From the cell containing the given text, extract its center point as (x, y) coordinate. 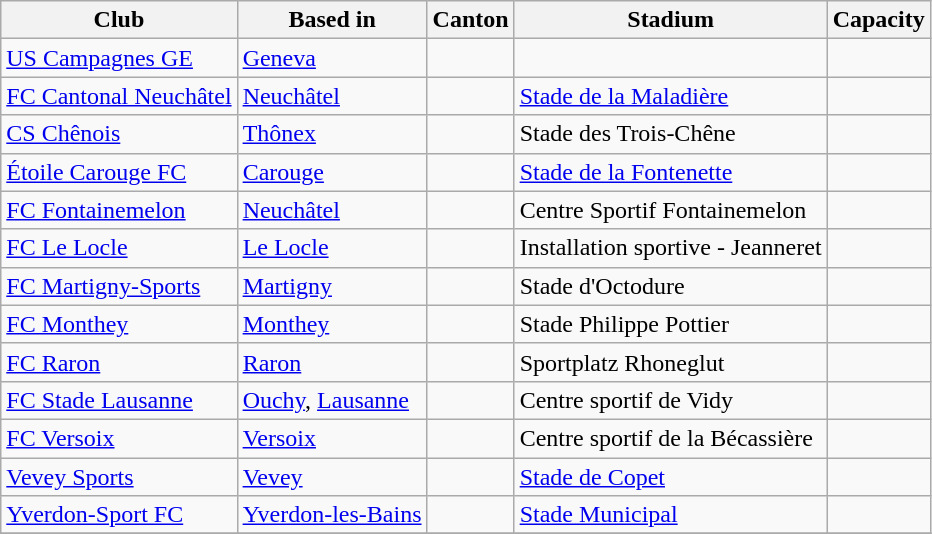
Le Locle (332, 248)
US Campagnes GE (119, 58)
Centre Sportif Fontainemelon (670, 210)
Vevey Sports (119, 477)
Centre sportif de Vidy (670, 400)
Yverdon-Sport FC (119, 515)
Étoile Carouge FC (119, 172)
Stadium (670, 20)
Club (119, 20)
Stade des Trois-Chêne (670, 134)
FC Fontainemelon (119, 210)
Monthey (332, 324)
Carouge (332, 172)
Martigny (332, 286)
Stade de la Fontenette (670, 172)
FC Raron (119, 362)
Thônex (332, 134)
Capacity (878, 20)
Installation sportive - Jeanneret (670, 248)
Stade Municipal (670, 515)
Raron (332, 362)
Ouchy, Lausanne (332, 400)
FC Cantonal Neuchâtel (119, 96)
Vevey (332, 477)
FC Martigny-Sports (119, 286)
Canton (470, 20)
FC Le Locle (119, 248)
FC Versoix (119, 438)
Sportplatz Rhoneglut (670, 362)
Stade de la Maladière (670, 96)
Stade de Copet (670, 477)
Based in (332, 20)
Yverdon-les-Bains (332, 515)
Centre sportif de la Bécassière (670, 438)
Stade Philippe Pottier (670, 324)
FC Stade Lausanne (119, 400)
CS Chênois (119, 134)
Geneva (332, 58)
FC Monthey (119, 324)
Stade d'Octodure (670, 286)
Versoix (332, 438)
